Scan for the cell matching the given text and deliver its (X, Y) coordinate at center. 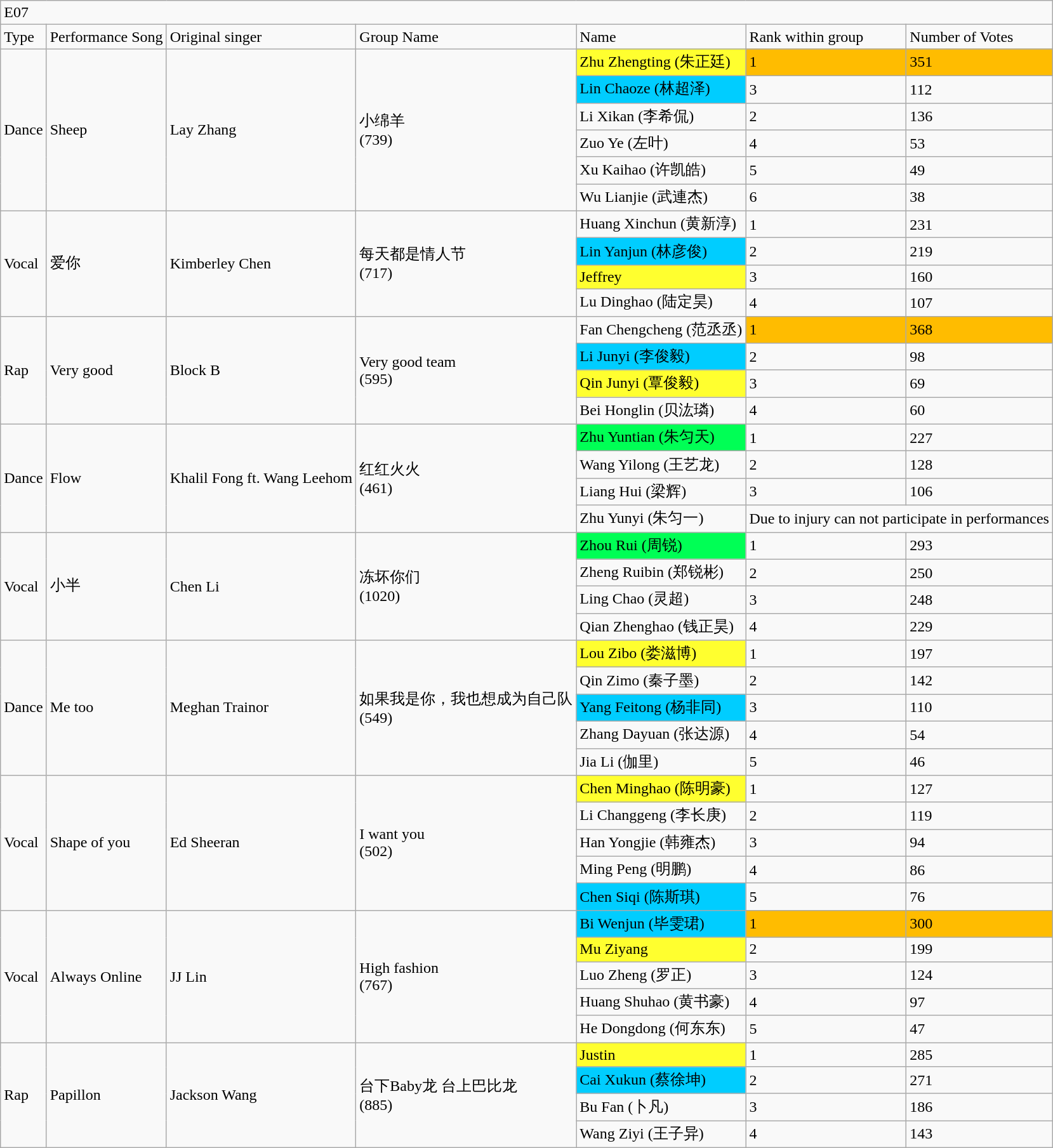
143 (980, 1135)
6 (826, 198)
Mu Ziyang (661, 949)
Shape of you (107, 843)
271 (980, 1080)
53 (980, 143)
爱你 (107, 263)
Khalil Fong ft. Wang Leehom (262, 478)
285 (980, 1055)
Chen Minghao (陈明豪) (661, 789)
Qin Zimo (秦子墨) (661, 680)
Zuo Ye (左叶) (661, 143)
Jackson Wang (262, 1095)
Lu Dinghao (陆定昊) (661, 302)
Ed Sheeran (262, 843)
Cai Xukun (蔡徐坤) (661, 1080)
Li Changgeng (李长庚) (661, 816)
Xu Kaihao (许凯皓) (661, 170)
300 (980, 924)
Li Xikan (李希侃) (661, 117)
199 (980, 949)
Huang Xinchun (黄新淳) (661, 225)
Lou Zibo (娄滋博) (661, 654)
冻坏你们(1020) (466, 586)
Zheng Ruibin (郑锐彬) (661, 572)
119 (980, 816)
Luo Zheng (罗正) (661, 975)
248 (980, 600)
Flow (107, 478)
186 (980, 1107)
250 (980, 572)
94 (980, 843)
227 (980, 438)
Li Junyi (李俊毅) (661, 357)
Jeffrey (661, 277)
Fan Chengcheng (范丞丞) (661, 330)
69 (980, 383)
229 (980, 627)
每天都是情人节(717) (466, 263)
Zhu Yuntian (朱匀天) (661, 438)
Zhu Yunyi (朱匀一) (661, 519)
Wang Ziyi (王子异) (661, 1135)
小绵羊(739) (466, 129)
Huang Shuhao (黄书豪) (661, 1003)
Very good team(595) (466, 370)
60 (980, 411)
76 (980, 897)
Performance Song (107, 37)
46 (980, 762)
128 (980, 465)
如果我是你，我也想成为自己队(549) (466, 708)
红红火火(461) (466, 478)
124 (980, 975)
98 (980, 357)
Bu Fan (卜凡) (661, 1107)
Justin (661, 1055)
Lay Zhang (262, 129)
He Dongdong (何东东) (661, 1029)
Lin Chaoze (林超泽) (661, 89)
136 (980, 117)
Yang Feitong (杨非同) (661, 708)
368 (980, 330)
JJ Lin (262, 976)
Original singer (262, 37)
107 (980, 302)
Kimberley Chen (262, 263)
Always Online (107, 976)
231 (980, 225)
Chen Siqi (陈斯琪) (661, 897)
Ming Peng (明鹏) (661, 869)
Wu Lianjie (武連杰) (661, 198)
142 (980, 680)
Bei Honglin (贝汯璘) (661, 411)
Zhang Dayuan (张达源) (661, 735)
97 (980, 1003)
Zhou Rui (周锐) (661, 546)
351 (980, 62)
Jia Li (伽里) (661, 762)
127 (980, 789)
197 (980, 654)
Qian Zhenghao (钱正昊) (661, 627)
Meghan Trainor (262, 708)
47 (980, 1029)
Papillon (107, 1095)
Name (661, 37)
Me too (107, 708)
I want you(502) (466, 843)
Lin Yanjun (林彦俊) (661, 251)
Type (23, 37)
Han Yongjie (韩雍杰) (661, 843)
112 (980, 89)
Due to injury can not participate in performances (899, 519)
台下Baby龙 台上巴比龙(885) (466, 1095)
86 (980, 869)
219 (980, 251)
Group Name (466, 37)
Qin Junyi (覃俊毅) (661, 383)
Ling Chao (灵超) (661, 600)
110 (980, 708)
54 (980, 735)
小半 (107, 586)
Number of Votes (980, 37)
Chen Li (262, 586)
49 (980, 170)
Liang Hui (梁辉) (661, 491)
E07 (527, 13)
Wang Yilong (王艺龙) (661, 465)
38 (980, 198)
106 (980, 491)
160 (980, 277)
Zhu Zhengting (朱正廷) (661, 62)
Very good (107, 370)
Rank within group (826, 37)
Sheep (107, 129)
293 (980, 546)
Bi Wenjun (毕雯珺) (661, 924)
Block B (262, 370)
High fashion(767) (466, 976)
